Return the [X, Y] coordinate for the center point of the cell that contains the specified text.  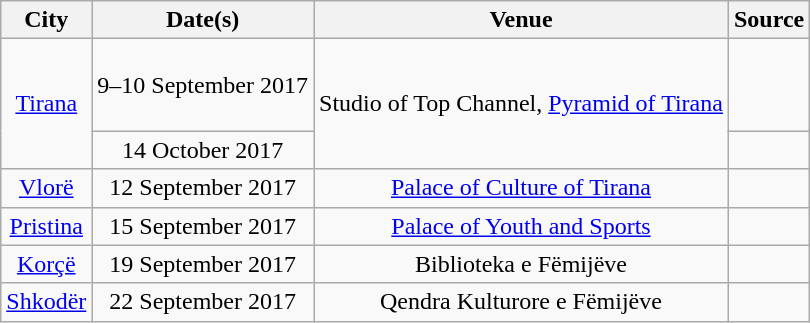
Shkodër [46, 302]
Studio of Top Channel, Pyramid of Tirana [522, 104]
Korçë [46, 264]
Pristina [46, 226]
12 September 2017 [203, 188]
Tirana [46, 104]
15 September 2017 [203, 226]
Date(s) [203, 20]
Venue [522, 20]
Source [768, 20]
Qendra Kulturore e Fëmijëve [522, 302]
14 October 2017 [203, 150]
Palace of Culture of Tirana [522, 188]
City [46, 20]
19 September 2017 [203, 264]
Biblioteka e Fëmijëve [522, 264]
9–10 September 2017 [203, 85]
22 September 2017 [203, 302]
Palace of Youth and Sports [522, 226]
Vlorë [46, 188]
